Extract the [X, Y] coordinate from the center of the cell holding the provided text.  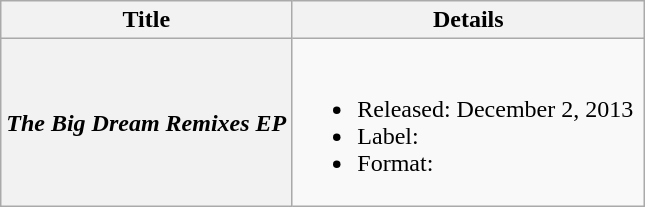
Details [468, 20]
Title [146, 20]
The Big Dream Remixes EP [146, 122]
Released: December 2, 2013 Label: Format: [468, 122]
